Capture the cell that displays the provided text and extract its [X, Y] central coordinate. 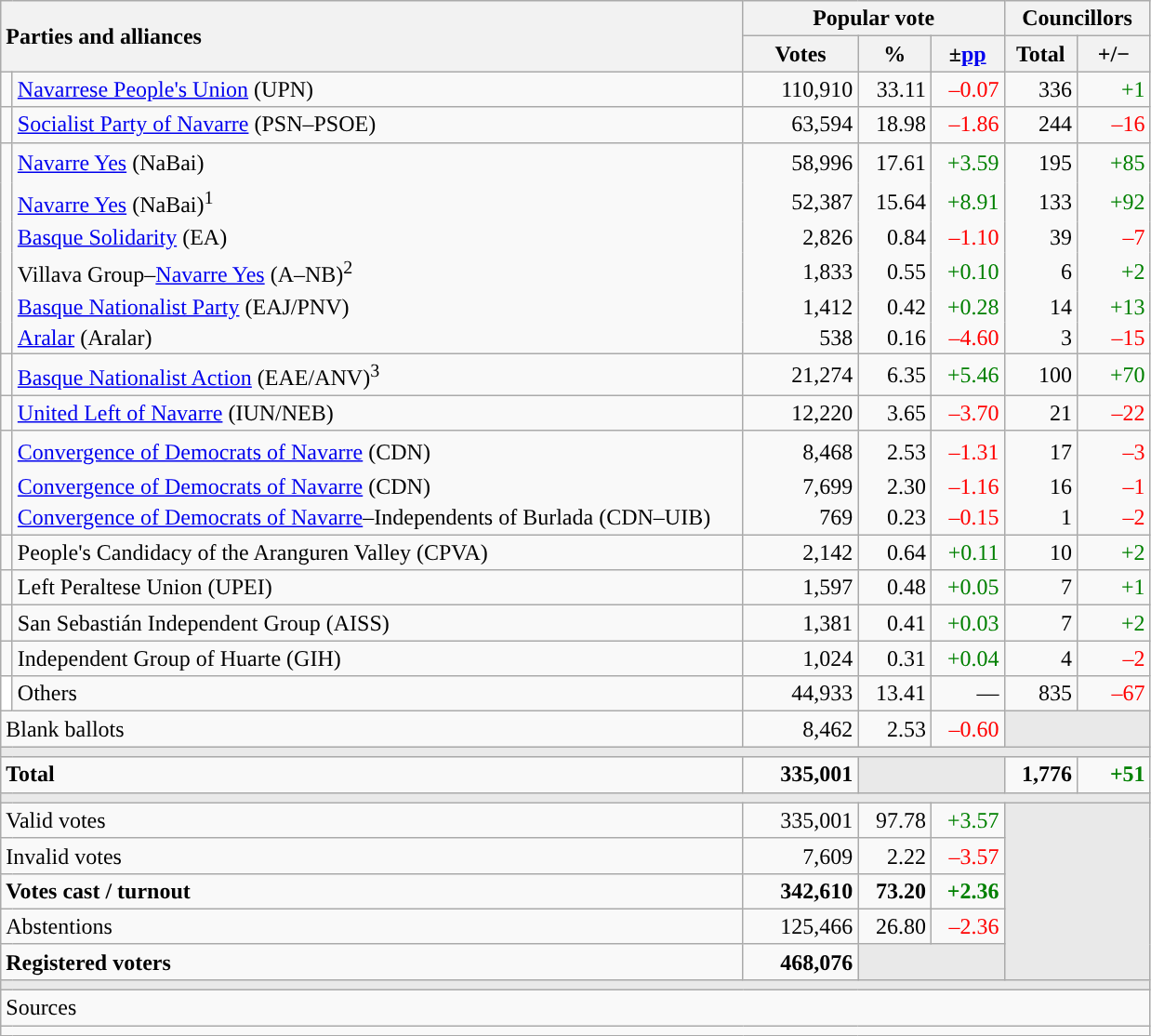
–1.10 [967, 237]
Councillors [1077, 19]
14 [1041, 307]
17.61 [894, 162]
Navarrese People's Union (UPN) [377, 89]
+8.91 [967, 202]
Socialist Party of Navarre (PSN–PSOE) [377, 125]
Navarre Yes (NaBai)1 [377, 202]
Independent Group of Huarte (GIH) [377, 658]
–2.36 [967, 926]
Blank ballots [372, 729]
1 [1041, 518]
100 [1041, 376]
0.31 [894, 658]
110,910 [800, 89]
–7 [1114, 237]
0.16 [894, 339]
+70 [1114, 376]
1,833 [800, 272]
Others [377, 694]
–0.60 [967, 729]
–1 [1114, 487]
Basque Nationalist Party (EAJ/PNV) [377, 307]
6.35 [894, 376]
+0.03 [967, 623]
0.64 [894, 552]
3 [1041, 339]
+0.05 [967, 588]
7,609 [800, 856]
–1.86 [967, 125]
Basque Nationalist Action (EAE/ANV)3 [377, 376]
United Left of Navarre (IUN/NEB) [377, 413]
769 [800, 518]
Basque Solidarity (EA) [377, 237]
–22 [1114, 413]
18.98 [894, 125]
+92 [1114, 202]
Abstentions [372, 926]
58,996 [800, 162]
–3.57 [967, 856]
+0.28 [967, 307]
Sources [575, 1008]
+0.10 [967, 272]
3.65 [894, 413]
Parties and alliances [372, 36]
835 [1041, 694]
% [894, 54]
21,274 [800, 376]
8,468 [800, 450]
Navarre Yes (NaBai) [377, 162]
33.11 [894, 89]
People's Candidacy of the Aranguren Valley (CPVA) [377, 552]
1,597 [800, 588]
+3.59 [967, 162]
2.30 [894, 487]
0.42 [894, 307]
1,381 [800, 623]
342,610 [800, 891]
Votes [800, 54]
–1.16 [967, 487]
0.41 [894, 623]
Votes cast / turnout [372, 891]
2,826 [800, 237]
–3 [1114, 450]
+/− [1114, 54]
2,142 [800, 552]
97.78 [894, 820]
+0.11 [967, 552]
±pp [967, 54]
73.20 [894, 891]
0.84 [894, 237]
Valid votes [372, 820]
52,387 [800, 202]
–3.70 [967, 413]
Popular vote [874, 19]
–1.31 [967, 450]
Registered voters [372, 962]
0.23 [894, 518]
Invalid votes [372, 856]
336 [1041, 89]
1,776 [1041, 775]
6 [1041, 272]
195 [1041, 162]
+3.57 [967, 820]
–0.15 [967, 518]
2.22 [894, 856]
44,933 [800, 694]
Convergence of Democrats of Navarre–Independents of Burlada (CDN–UIB) [377, 518]
244 [1041, 125]
17 [1041, 450]
13.41 [894, 694]
16 [1041, 487]
Villava Group–Navarre Yes (A–NB)2 [377, 272]
Aralar (Aralar) [377, 339]
0.48 [894, 588]
+13 [1114, 307]
+85 [1114, 162]
15.64 [894, 202]
Left Peraltese Union (UPEI) [377, 588]
8,462 [800, 729]
39 [1041, 237]
–67 [1114, 694]
468,076 [800, 962]
San Sebastián Independent Group (AISS) [377, 623]
1,412 [800, 307]
7,699 [800, 487]
538 [800, 339]
63,594 [800, 125]
–15 [1114, 339]
— [967, 694]
4 [1041, 658]
+51 [1114, 775]
10 [1041, 552]
+2.36 [967, 891]
–4.60 [967, 339]
12,220 [800, 413]
21 [1041, 413]
0.55 [894, 272]
+0.04 [967, 658]
1,024 [800, 658]
125,466 [800, 926]
–0.07 [967, 89]
+5.46 [967, 376]
26.80 [894, 926]
–16 [1114, 125]
133 [1041, 202]
